Detect which cell encompasses the target text, then output its [x, y] center coordinate. 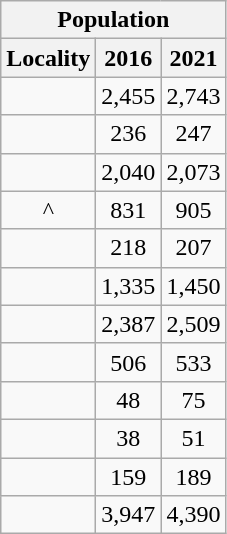
2016 [128, 58]
3,947 [128, 515]
2021 [194, 58]
75 [194, 400]
905 [194, 210]
207 [194, 248]
247 [194, 134]
1,450 [194, 286]
4,390 [194, 515]
2,073 [194, 172]
2,509 [194, 324]
2,743 [194, 96]
533 [194, 362]
48 [128, 400]
189 [194, 477]
1,335 [128, 286]
Locality [48, 58]
38 [128, 438]
2,387 [128, 324]
236 [128, 134]
2,455 [128, 96]
2,040 [128, 172]
218 [128, 248]
831 [128, 210]
^ [48, 210]
506 [128, 362]
159 [128, 477]
Population [114, 20]
51 [194, 438]
